Capture the cell that displays the provided text and extract its [X, Y] central coordinate. 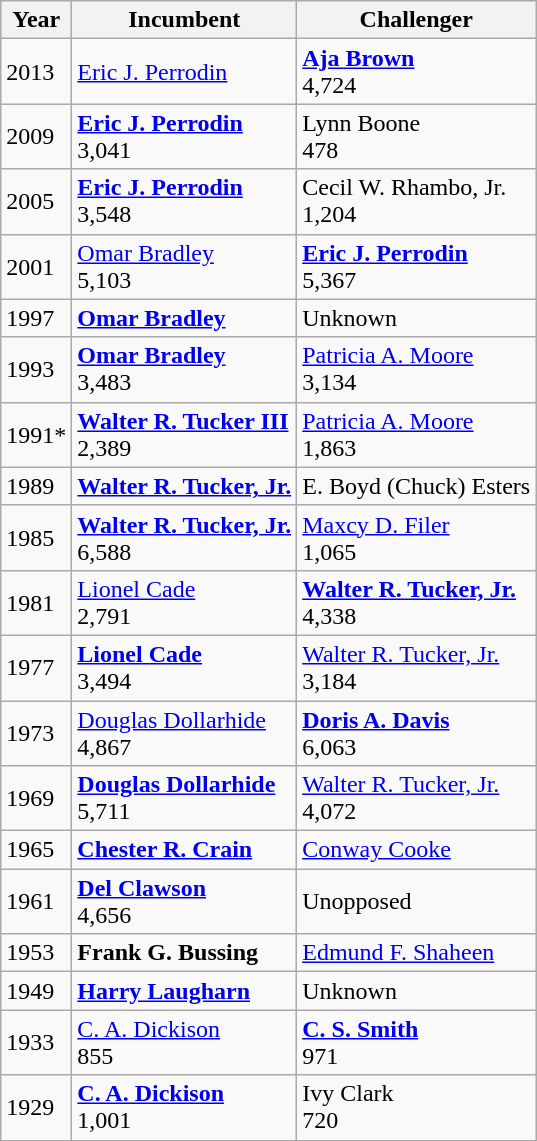
1961 [36, 902]
Lynn Boone 478 [416, 136]
1969 [36, 798]
1981 [36, 602]
Unopposed [416, 902]
Eric J. Perrodin 3,548 [184, 202]
Walter R. Tucker, Jr. [184, 486]
2009 [36, 136]
2001 [36, 266]
C. S. Smith 971 [416, 1042]
Maxcy D. Filer 1,065 [416, 538]
Walter R. Tucker, Jr. 6,588 [184, 538]
Ivy Clark 720 [416, 1108]
Walter R. Tucker, Jr. 4,338 [416, 602]
Douglas Dollarhide 5,711 [184, 798]
Walter R. Tucker, Jr. 3,184 [416, 668]
1991* [36, 434]
1929 [36, 1108]
1949 [36, 991]
Omar Bradley [184, 318]
2013 [36, 72]
Del Clawson 4,656 [184, 902]
Year [36, 20]
Patricia A. Moore 1,863 [416, 434]
Patricia A. Moore3,134 [416, 370]
1965 [36, 850]
Lionel Cade 2,791 [184, 602]
Lionel Cade 3,494 [184, 668]
Eric J. Perrodin 5,367 [416, 266]
Edmund F. Shaheen [416, 953]
Omar Bradley 3,483 [184, 370]
C. A. Dickison 1,001 [184, 1108]
1985 [36, 538]
Omar Bradley 5,103 [184, 266]
1989 [36, 486]
Walter R. Tucker III 2,389 [184, 434]
Douglas Dollarhide 4,867 [184, 732]
Cecil W. Rhambo, Jr. 1,204 [416, 202]
Doris A. Davis 6,063 [416, 732]
Aja Brown 4,724 [416, 72]
1977 [36, 668]
1973 [36, 732]
1993 [36, 370]
1933 [36, 1042]
Challenger [416, 20]
2005 [36, 202]
Chester R. Crain [184, 850]
Frank G. Bussing [184, 953]
Eric J. Perrodin 3,041 [184, 136]
Walter R. Tucker, Jr. 4,072 [416, 798]
Incumbent [184, 20]
Eric J. Perrodin [184, 72]
Conway Cooke [416, 850]
1997 [36, 318]
C. A. Dickison 855 [184, 1042]
1953 [36, 953]
Harry Laugharn [184, 991]
E. Boyd (Chuck) Esters [416, 486]
